Return the [x, y] coordinate for the center point of the cell that contains the specified text.  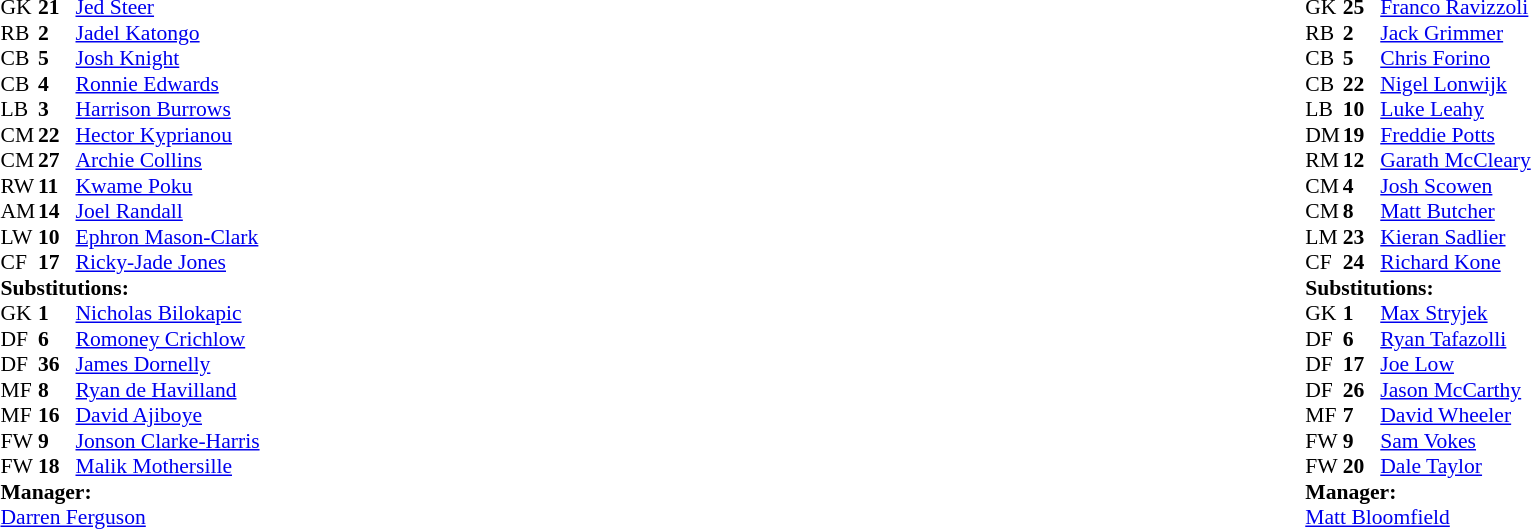
Hector Kyprianou [168, 135]
RW [19, 186]
Matt Butcher [1455, 211]
Joe Low [1455, 365]
LM [1324, 237]
RM [1324, 161]
AM [19, 211]
Harrison Burrows [168, 109]
Josh Scowen [1455, 186]
Max Stryjek [1455, 313]
DM [1324, 135]
Garath McCleary [1455, 161]
7 [1362, 415]
Ryan de Havilland [168, 390]
Freddie Potts [1455, 135]
Archie Collins [168, 161]
27 [57, 161]
Josh Knight [168, 59]
Ryan Tafazolli [1455, 339]
LW [19, 237]
Jack Grimmer [1455, 33]
Jason McCarthy [1455, 390]
24 [1362, 263]
Dale Taylor [1455, 467]
Richard Kone [1455, 263]
Sam Vokes [1455, 441]
Kwame Poku [168, 186]
Ronnie Edwards [168, 84]
Chris Forino [1455, 59]
Luke Leahy [1455, 109]
Jonson Clarke-Harris [168, 441]
Malik Mothersille [168, 467]
20 [1362, 467]
Joel Randall [168, 211]
Jadel Katongo [168, 33]
David Ajiboye [168, 415]
Nigel Lonwijk [1455, 84]
Romoney Crichlow [168, 339]
3 [57, 109]
19 [1362, 135]
Nicholas Bilokapic [168, 313]
16 [57, 415]
Kieran Sadlier [1455, 237]
David Wheeler [1455, 415]
36 [57, 365]
18 [57, 467]
26 [1362, 390]
Ephron Mason-Clark [168, 237]
11 [57, 186]
23 [1362, 237]
14 [57, 211]
Ricky-Jade Jones [168, 263]
12 [1362, 161]
James Dornelly [168, 365]
